Search for the cell housing the specified text and yield its [X, Y] center coordinate. 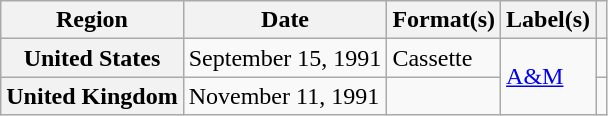
September 15, 1991 [285, 58]
November 11, 1991 [285, 96]
Date [285, 20]
A&M [548, 77]
Region [92, 20]
United States [92, 58]
United Kingdom [92, 96]
Label(s) [548, 20]
Format(s) [444, 20]
Cassette [444, 58]
